Pinpoint the cell where the given text exists, returning its (X, Y) midpoint coordinate. 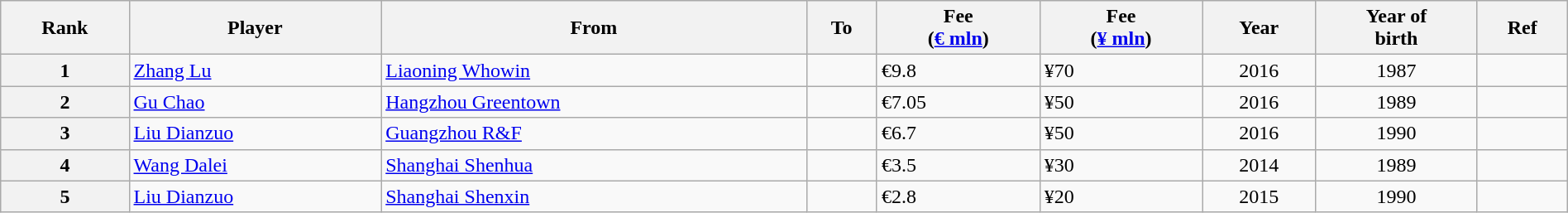
To (842, 28)
Hangzhou Greentown (594, 102)
2014 (1259, 165)
Player (255, 28)
Year (1259, 28)
Year ofbirth (1397, 28)
€6.7 (958, 133)
Liaoning Whowin (594, 70)
Zhang Lu (255, 70)
5 (65, 196)
1 (65, 70)
¥30 (1121, 165)
Fee(€ mln) (958, 28)
Ref (1522, 28)
2 (65, 102)
€7.05 (958, 102)
1987 (1397, 70)
Guangzhou R&F (594, 133)
3 (65, 133)
¥70 (1121, 70)
4 (65, 165)
€3.5 (958, 165)
¥20 (1121, 196)
Rank (65, 28)
From (594, 28)
Shanghai Shenxin (594, 196)
Fee(¥ mln) (1121, 28)
Shanghai Shenhua (594, 165)
Wang Dalei (255, 165)
€2.8 (958, 196)
€9.8 (958, 70)
2015 (1259, 196)
Gu Chao (255, 102)
